Find where the given text appears and provide that cell's center as [X, Y] coordinate. 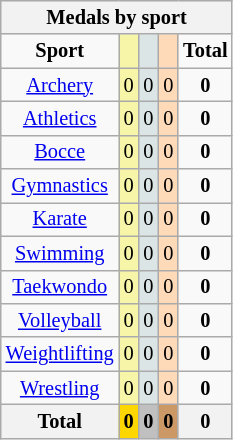
Athletics [60, 118]
Medals by sport [117, 17]
Karate [60, 219]
Gymnastics [60, 186]
Sport [60, 51]
Bocce [60, 152]
Volleyball [60, 320]
Wrestling [60, 388]
Archery [60, 85]
Taekwondo [60, 287]
Weightlifting [60, 354]
Swimming [60, 253]
